For the text-containing cell, return its midpoint in [x, y] coordinate format. 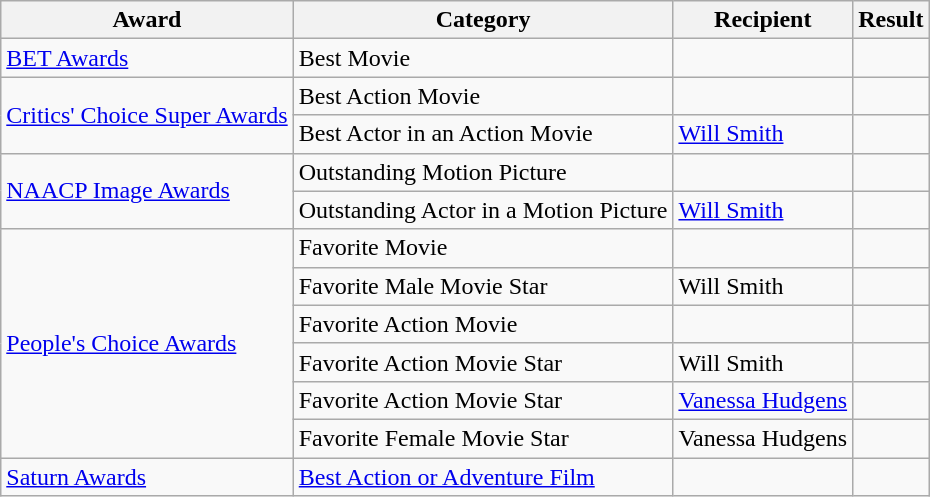
Outstanding Motion Picture [483, 172]
Favorite Action Movie [483, 324]
Category [483, 20]
Best Action Movie [483, 96]
Result [891, 20]
Outstanding Actor in a Motion Picture [483, 210]
Best Action or Adventure Film [483, 477]
NAACP Image Awards [147, 191]
Best Movie [483, 58]
Favorite Female Movie Star [483, 438]
People's Choice Awards [147, 343]
Saturn Awards [147, 477]
BET Awards [147, 58]
Favorite Male Movie Star [483, 286]
Recipient [763, 20]
Award [147, 20]
Critics' Choice Super Awards [147, 115]
Best Actor in an Action Movie [483, 134]
Favorite Movie [483, 248]
